Find where the given text appears and provide that cell's center as [X, Y] coordinate. 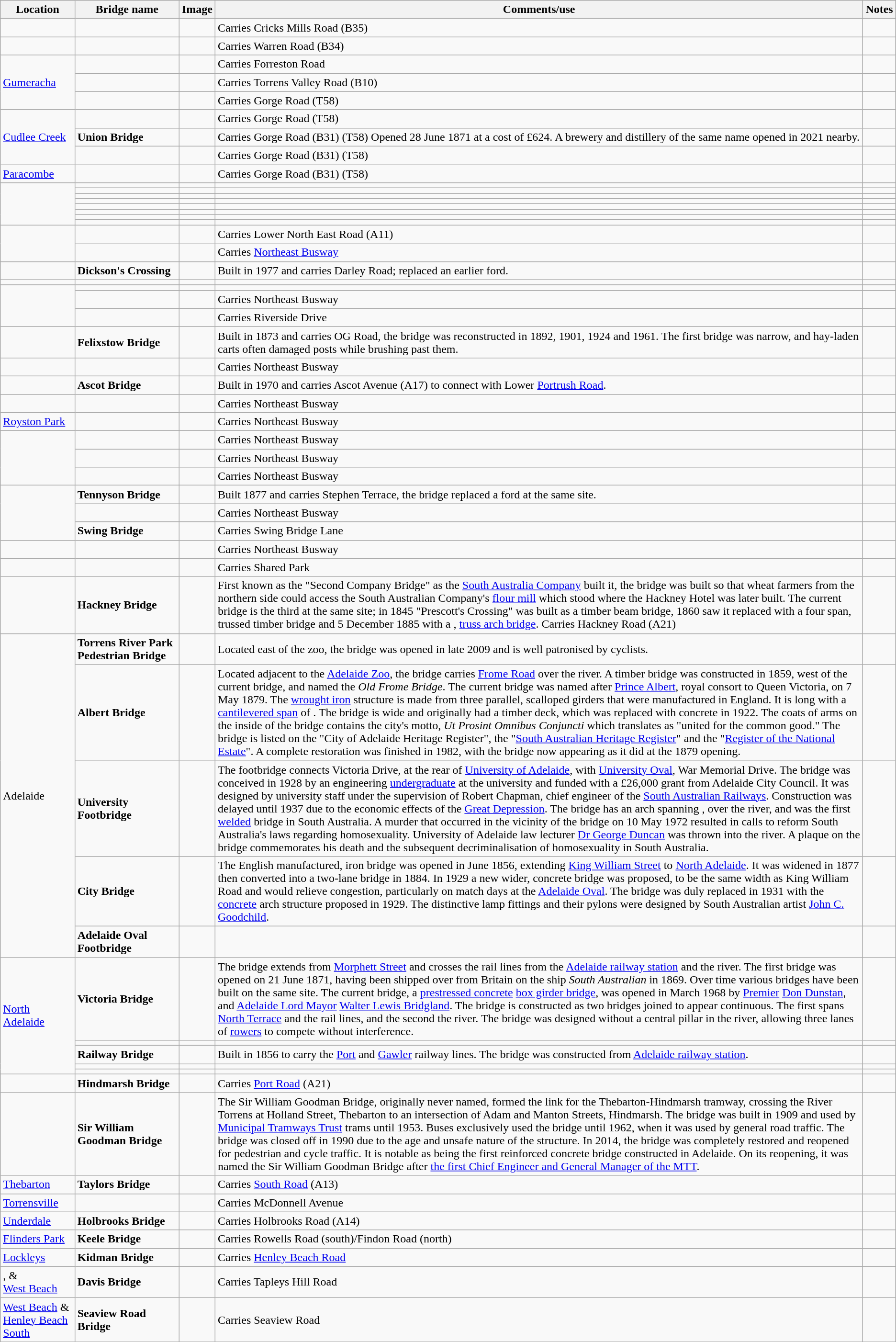
Carries Holbrooks Road (A14) [539, 1221]
Railway Bridge [127, 1055]
Ascot Bridge [127, 385]
Bridge name [127, 10]
Carries Riverside Drive [539, 317]
Image [197, 10]
Sir William Goodman Bridge [127, 1134]
Keele Bridge [127, 1239]
Cudlee Creek [37, 137]
Victoria Bridge [127, 999]
Carries Gorge Road (B31) (T58) Opened 28 June 1871 at a cost of £624. A brewery and distillery of the same name opened in 2021 nearby. [539, 137]
Kidman Bridge [127, 1257]
Hackney Bridge [127, 605]
, & West Beach [37, 1282]
Notes [879, 10]
Built 1877 and carries Stephen Terrace, the bridge replaced a ford at the same site. [539, 495]
Paracombe [37, 173]
Built in 1977 and carries Darley Road; replaced an earlier ford. [539, 271]
Located east of the zoo, the bridge was opened in late 2009 and is well patronised by cyclists. [539, 649]
Underdale [37, 1221]
Flinders Park [37, 1239]
Carries Tapleys Hill Road [539, 1282]
Thebarton [37, 1184]
Carries Lower North East Road (A11) [539, 234]
City Bridge [127, 891]
Seaview Road Bridge [127, 1319]
Dickson's Crossing [127, 271]
Tennyson Bridge [127, 495]
Carries Torrens Valley Road (B10) [539, 82]
Carries Rowells Road (south)/Findon Road (north) [539, 1239]
Carries McDonnell Avenue [539, 1203]
Lockleys [37, 1257]
Carries Henley Beach Road [539, 1257]
Hindmarsh Bridge [127, 1083]
Swing Bridge [127, 531]
Union Bridge [127, 137]
Adelaide Oval Footbridge [127, 941]
Torrensville [37, 1203]
Gumeracha [37, 82]
University Footbridge [127, 808]
Carries Warren Road (B34) [539, 46]
Built in 1856 to carry the Port and Gawler railway lines. The bridge was constructed from Adelaide railway station. [539, 1055]
North Adelaide [37, 1016]
Carries Cricks Mills Road (B35) [539, 28]
Albert Bridge [127, 712]
Adelaide [37, 795]
Carries Forreston Road [539, 64]
Davis Bridge [127, 1282]
Carries South Road (A13) [539, 1184]
Carries Shared Park [539, 567]
Royston Park [37, 422]
Built in 1970 and carries Ascot Avenue (A17) to connect with Lower Portrush Road. [539, 385]
Taylors Bridge [127, 1184]
Felixstow Bridge [127, 342]
Holbrooks Bridge [127, 1221]
Torrens River Park Pedestrian Bridge [127, 649]
Comments/use [539, 10]
Carries Swing Bridge Lane [539, 531]
Location [37, 10]
Carries Port Road (A21) [539, 1083]
West Beach & Henley Beach South [37, 1319]
Carries Seaview Road [539, 1319]
